Search for the cell housing the specified text and yield its [X, Y] center coordinate. 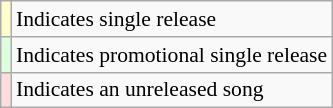
Indicates promotional single release [172, 55]
Indicates an unreleased song [172, 90]
Indicates single release [172, 19]
